Identify which cell holds the provided text, then report its (X, Y) central coordinate. 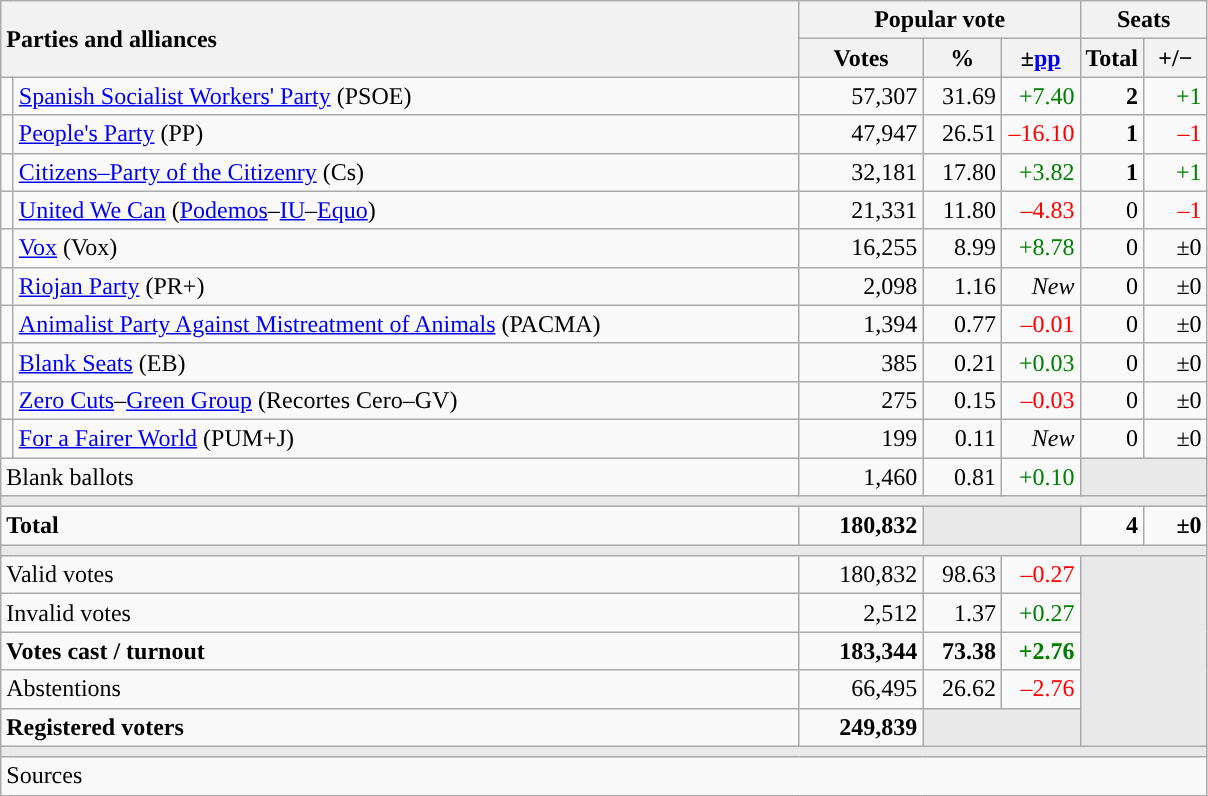
Votes (861, 58)
66,495 (861, 689)
Animalist Party Against Mistreatment of Animals (PACMA) (406, 324)
Zero Cuts–Green Group (Recortes Cero–GV) (406, 400)
+3.82 (1040, 172)
249,839 (861, 727)
183,344 (861, 651)
–4.83 (1040, 210)
+0.10 (1040, 477)
0.11 (962, 438)
Blank Seats (EB) (406, 362)
–0.27 (1040, 575)
31.69 (962, 96)
385 (861, 362)
26.62 (962, 689)
1.37 (962, 613)
0.81 (962, 477)
0.15 (962, 400)
26.51 (962, 134)
Votes cast / turnout (400, 651)
Invalid votes (400, 613)
11.80 (962, 210)
73.38 (962, 651)
United We Can (Podemos–IU–Equo) (406, 210)
Vox (Vox) (406, 248)
+8.78 (1040, 248)
±pp (1040, 58)
16,255 (861, 248)
Popular vote (940, 20)
Citizens–Party of the Citizenry (Cs) (406, 172)
–0.01 (1040, 324)
–2.76 (1040, 689)
1.16 (962, 286)
Abstentions (400, 689)
+2.76 (1040, 651)
Seats (1144, 20)
1,460 (861, 477)
Blank ballots (400, 477)
0.77 (962, 324)
Sources (604, 776)
21,331 (861, 210)
–0.03 (1040, 400)
+7.40 (1040, 96)
–16.10 (1040, 134)
For a Fairer World (PUM+J) (406, 438)
Spanish Socialist Workers' Party (PSOE) (406, 96)
2 (1112, 96)
% (962, 58)
+0.27 (1040, 613)
32,181 (861, 172)
2,098 (861, 286)
4 (1112, 526)
Riojan Party (PR+) (406, 286)
0.21 (962, 362)
2,512 (861, 613)
Registered voters (400, 727)
199 (861, 438)
98.63 (962, 575)
+/− (1176, 58)
8.99 (962, 248)
47,947 (861, 134)
57,307 (861, 96)
People's Party (PP) (406, 134)
1,394 (861, 324)
+0.03 (1040, 362)
Valid votes (400, 575)
17.80 (962, 172)
Parties and alliances (400, 39)
275 (861, 400)
